Identify which cell holds the provided text, then report its (x, y) central coordinate. 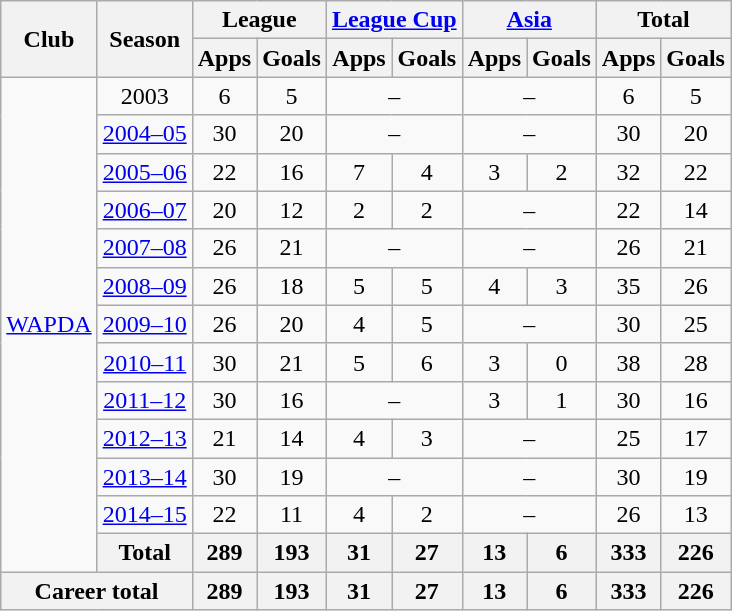
Asia (529, 20)
Season (144, 39)
League Cup (394, 20)
2012–13 (144, 438)
0 (562, 362)
12 (292, 210)
1 (562, 400)
2014–15 (144, 515)
17 (696, 438)
League (259, 20)
2013–14 (144, 477)
2003 (144, 96)
2005–06 (144, 172)
2004–05 (144, 134)
38 (628, 362)
32 (628, 172)
28 (696, 362)
18 (292, 286)
Club (49, 39)
WAPDA (49, 324)
2006–07 (144, 210)
11 (292, 515)
2008–09 (144, 286)
2009–10 (144, 324)
2010–11 (144, 362)
7 (358, 172)
2007–08 (144, 248)
Career total (96, 591)
2011–12 (144, 400)
35 (628, 286)
